Provide the [x, y] coordinate of the cell's center where the given text is located.  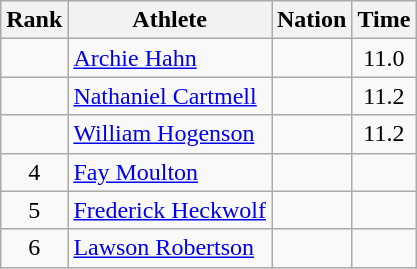
4 [34, 172]
Lawson Robertson [170, 248]
Athlete [170, 20]
Nathaniel Cartmell [170, 96]
Archie Hahn [170, 58]
Frederick Heckwolf [170, 210]
Fay Moulton [170, 172]
Time [384, 20]
11.0 [384, 58]
William Hogenson [170, 134]
Rank [34, 20]
Nation [312, 20]
6 [34, 248]
5 [34, 210]
